Capture the cell that displays the provided text and extract its [x, y] central coordinate. 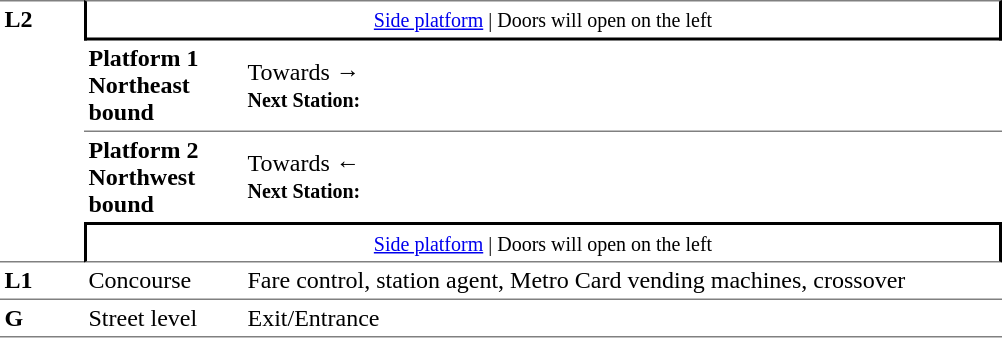
Fare control, station agent, Metro Card vending machines, crossover [622, 280]
G [42, 318]
L1 [42, 280]
Exit/Entrance [622, 318]
Platform 1Northeast bound [164, 86]
Concourse [164, 280]
L2 [42, 131]
Towards ← Next Station: [622, 177]
Platform 2Northwest bound [164, 177]
Street level [164, 318]
Towards → Next Station: [622, 86]
